Determine the [x, y] coordinate at the center of the cell enclosing the given text.  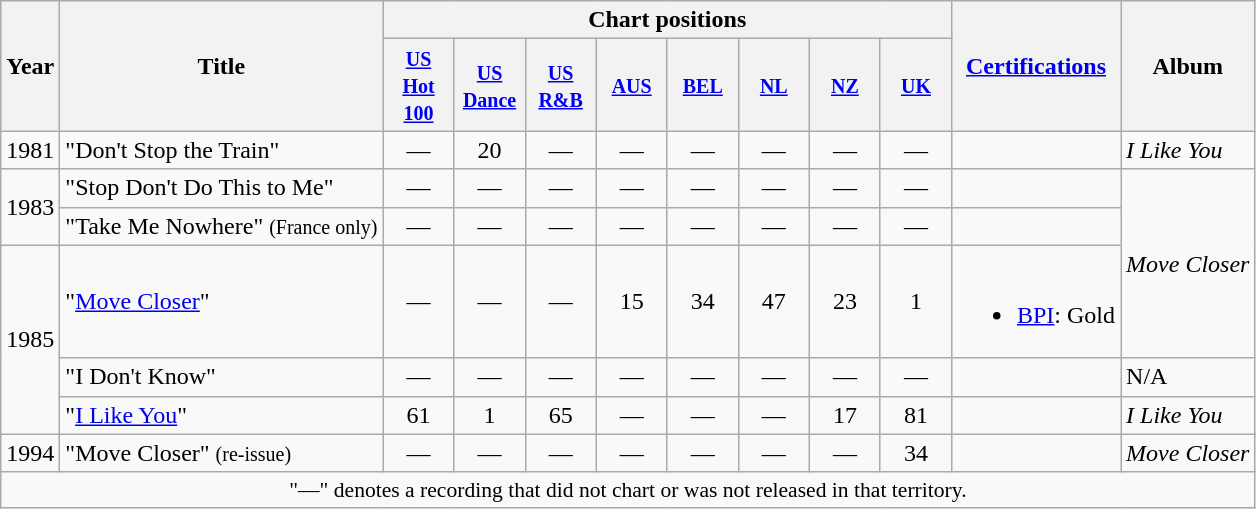
23 [844, 302]
65 [560, 415]
"Move Closer" [222, 302]
"Don't Stop the Train" [222, 150]
Album [1188, 66]
"Take Me Nowhere" (France only) [222, 226]
"Move Closer" (re-issue) [222, 453]
Certifications [1036, 66]
Year [30, 66]
"I Don't Know" [222, 377]
Title [222, 66]
61 [418, 415]
UK [916, 85]
NZ [844, 85]
15 [632, 302]
47 [774, 302]
"—" denotes a recording that did not chart or was not released in that territory. [628, 490]
"Stop Don't Do This to Me" [222, 188]
1985 [30, 340]
US Dance [490, 85]
1994 [30, 453]
17 [844, 415]
US R&B [560, 85]
BPI: Gold [1036, 302]
US Hot 100 [418, 85]
1983 [30, 207]
"I Like You" [222, 415]
N/A [1188, 377]
1981 [30, 150]
NL [774, 85]
20 [490, 150]
AUS [632, 85]
Chart positions [667, 20]
BEL [702, 85]
81 [916, 415]
